Find where the given text appears and provide that cell's center as [X, Y] coordinate. 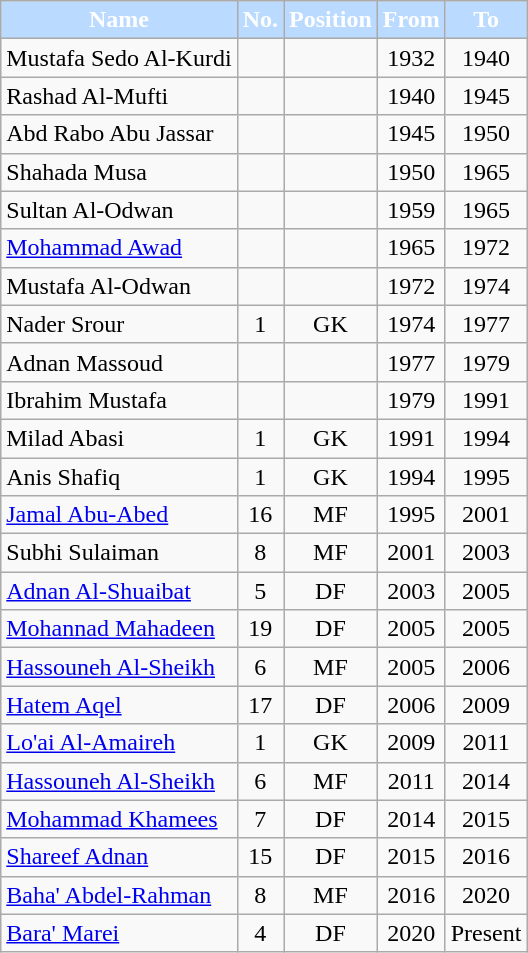
19 [260, 629]
Lo'ai Al-Amaireh [119, 743]
Nader Srour [119, 324]
Present [486, 933]
Mohammad Khamees [119, 819]
Anis Shafiq [119, 477]
7 [260, 819]
Milad Abasi [119, 438]
Position [331, 20]
To [486, 20]
Ibrahim Mustafa [119, 400]
Hatem Aqel [119, 705]
No. [260, 20]
Mohannad Mahadeen [119, 629]
Mustafa Al-Odwan [119, 286]
15 [260, 857]
Shahada Musa [119, 172]
Bara' Marei [119, 933]
Jamal Abu-Abed [119, 515]
Name [119, 20]
1959 [411, 210]
Adnan Massoud [119, 362]
Baha' Abdel-Rahman [119, 895]
Mustafa Sedo Al-Kurdi [119, 58]
5 [260, 591]
From [411, 20]
Subhi Sulaiman [119, 553]
Rashad Al-Mufti [119, 96]
Shareef Adnan [119, 857]
Adnan Al-Shuaibat [119, 591]
4 [260, 933]
Sultan Al-Odwan [119, 210]
1932 [411, 58]
17 [260, 705]
Mohammad Awad [119, 248]
16 [260, 515]
Abd Rabo Abu Jassar [119, 134]
